Return the (X, Y) coordinate for the center point of the cell that contains the specified text.  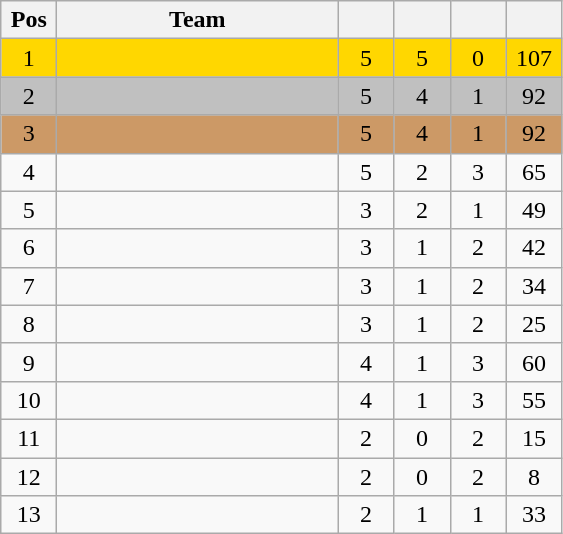
7 (29, 286)
42 (534, 248)
49 (534, 210)
10 (29, 400)
15 (534, 438)
Team (198, 20)
Pos (29, 20)
60 (534, 362)
6 (29, 248)
65 (534, 172)
12 (29, 477)
34 (534, 286)
107 (534, 58)
11 (29, 438)
13 (29, 515)
9 (29, 362)
25 (534, 324)
55 (534, 400)
33 (534, 515)
